Locate the cell with the specified text and output its [X, Y] center coordinate. 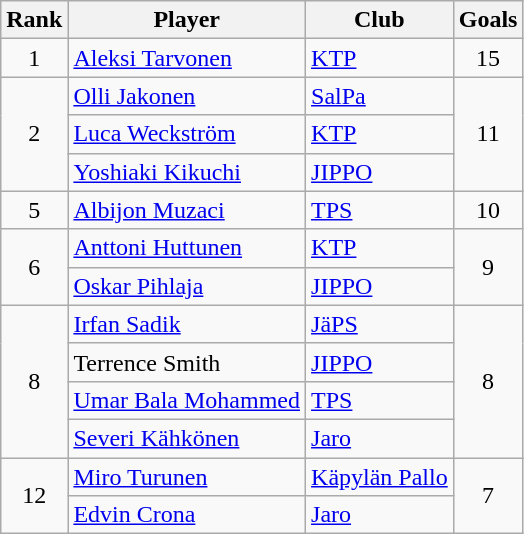
Edvin Crona [187, 515]
7 [488, 496]
Club [380, 20]
SalPa [380, 96]
2 [34, 134]
12 [34, 496]
5 [34, 210]
Goals [488, 20]
Anttoni Huttunen [187, 248]
6 [34, 267]
Rank [34, 20]
Miro Turunen [187, 477]
Severi Kähkönen [187, 438]
Olli Jakonen [187, 96]
1 [34, 58]
10 [488, 210]
JäPS [380, 324]
Aleksi Tarvonen [187, 58]
9 [488, 267]
Player [187, 20]
Luca Weckström [187, 134]
Yoshiaki Kikuchi [187, 172]
Albijon Muzaci [187, 210]
Terrence Smith [187, 362]
Käpylän Pallo [380, 477]
Irfan Sadik [187, 324]
Oskar Pihlaja [187, 286]
Umar Bala Mohammed [187, 400]
15 [488, 58]
11 [488, 134]
